Determine the (x, y) coordinate at the center of the cell enclosing the given text.  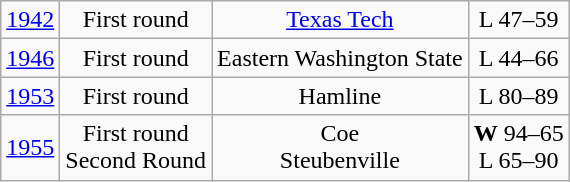
1946 (30, 58)
First roundSecond Round (136, 148)
CoeSteubenville (340, 148)
W 94–65L 65–90 (518, 148)
1953 (30, 96)
Hamline (340, 96)
Eastern Washington State (340, 58)
1955 (30, 148)
L 80–89 (518, 96)
L 44–66 (518, 58)
L 47–59 (518, 20)
1942 (30, 20)
Texas Tech (340, 20)
